Search for the cell housing the specified text and yield its [x, y] center coordinate. 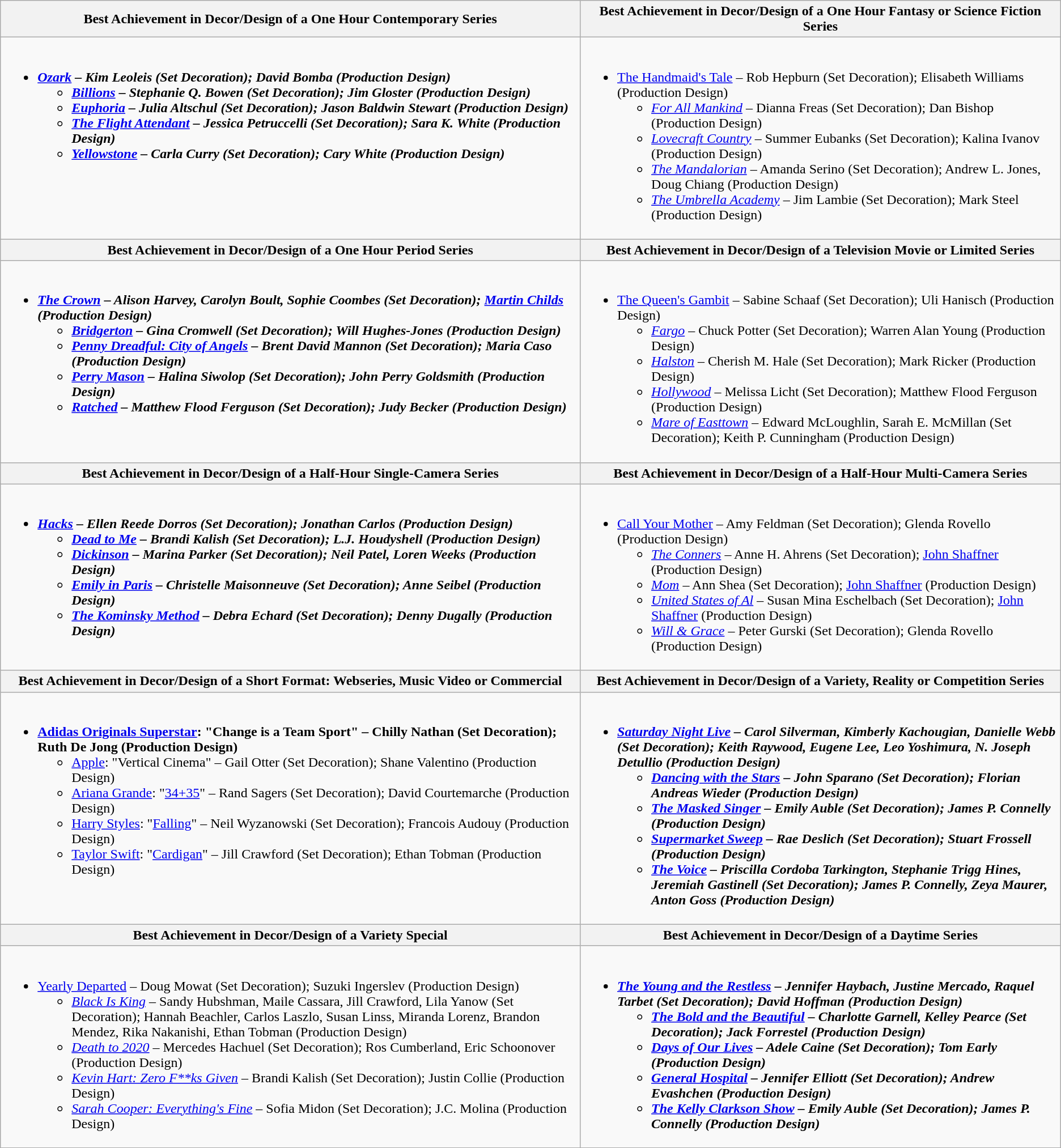
Best Achievement in Decor/Design of a Variety, Reality or Competition Series [821, 681]
Best Achievement in Decor/Design of a One Hour Contemporary Series [290, 19]
Best Achievement in Decor/Design of a Half-Hour Multi-Camera Series [821, 473]
Best Achievement in Decor/Design of a Daytime Series [821, 935]
Best Achievement in Decor/Design of a One Hour Fantasy or Science Fiction Series [821, 19]
Best Achievement in Decor/Design of a Half-Hour Single-Camera Series [290, 473]
Best Achievement in Decor/Design of a Variety Special [290, 935]
Best Achievement in Decor/Design of a One Hour Period Series [290, 250]
Best Achievement in Decor/Design of a Television Movie or Limited Series [821, 250]
Best Achievement in Decor/Design of a Short Format: Webseries, Music Video or Commercial [290, 681]
